Locate the cell with the specified text and output its (x, y) center coordinate. 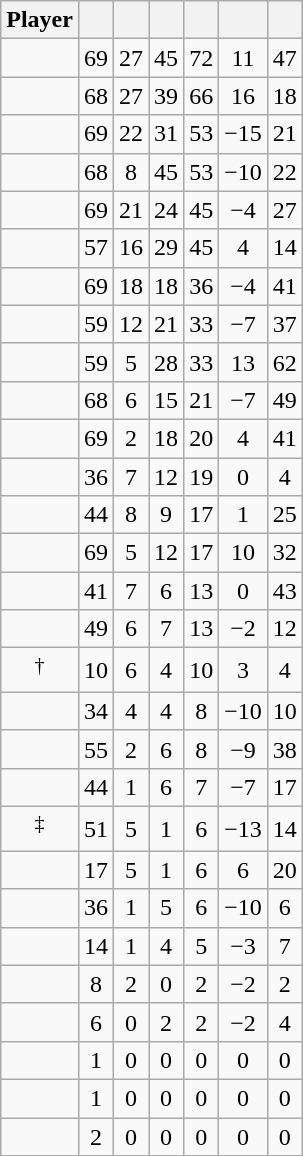
28 (166, 362)
55 (96, 749)
51 (96, 830)
43 (284, 591)
34 (96, 711)
37 (284, 324)
−13 (244, 830)
29 (166, 248)
19 (202, 477)
25 (284, 515)
66 (202, 96)
‡ (40, 830)
† (40, 670)
62 (284, 362)
57 (96, 248)
11 (244, 58)
38 (284, 749)
39 (166, 96)
−15 (244, 134)
32 (284, 553)
47 (284, 58)
3 (244, 670)
15 (166, 400)
72 (202, 58)
9 (166, 515)
−3 (244, 946)
31 (166, 134)
−9 (244, 749)
24 (166, 210)
Player (40, 20)
